Output the (X, Y) coordinate of the center of the cell containing the given text.  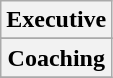
Coaching (56, 58)
Executive (56, 20)
